Identify which cell holds the provided text, then report its [X, Y] central coordinate. 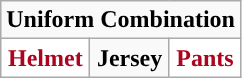
Jersey [130, 58]
Uniform Combination [121, 20]
Helmet [46, 58]
Pants [204, 58]
